Scan for the cell matching the given text and deliver its [x, y] coordinate at center. 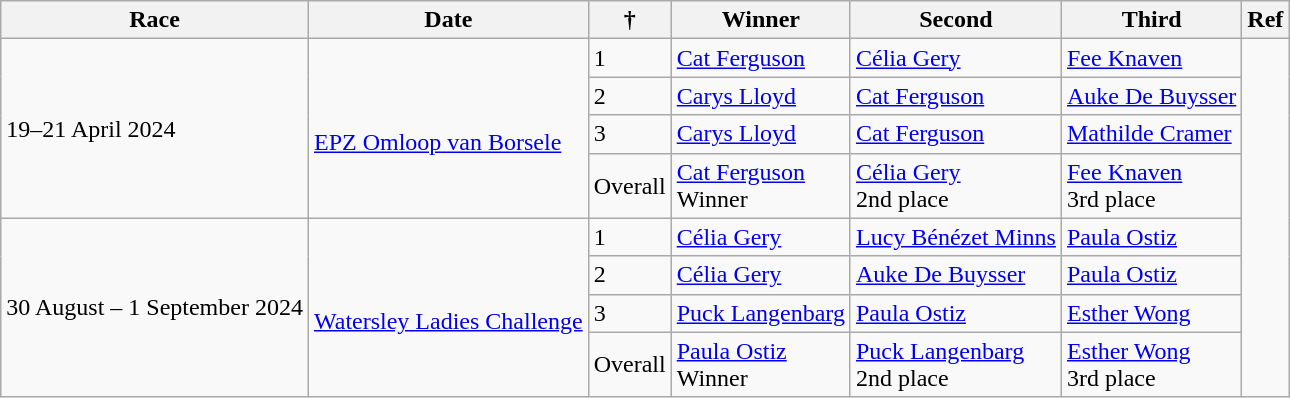
Second [956, 20]
Esther Wong3rd place [1151, 364]
Puck Langenbarg2nd place [956, 364]
Célia Gery2nd place [956, 186]
19–21 April 2024 [155, 128]
Winner [760, 20]
† [630, 20]
Puck Langenbarg [760, 313]
Esther Wong [1151, 313]
Date [448, 20]
Fee Knaven [1151, 58]
Race [155, 20]
Cat FergusonWinner [760, 186]
Fee Knaven3rd place [1151, 186]
EPZ Omloop van Borsele [448, 128]
Third [1151, 20]
Watersley Ladies Challenge [448, 308]
Ref [1266, 20]
Lucy Bénézet Minns [956, 237]
Paula OstizWinner [760, 364]
Mathilde Cramer [1151, 134]
30 August – 1 September 2024 [155, 308]
